Search for the cell housing the specified text and yield its (X, Y) center coordinate. 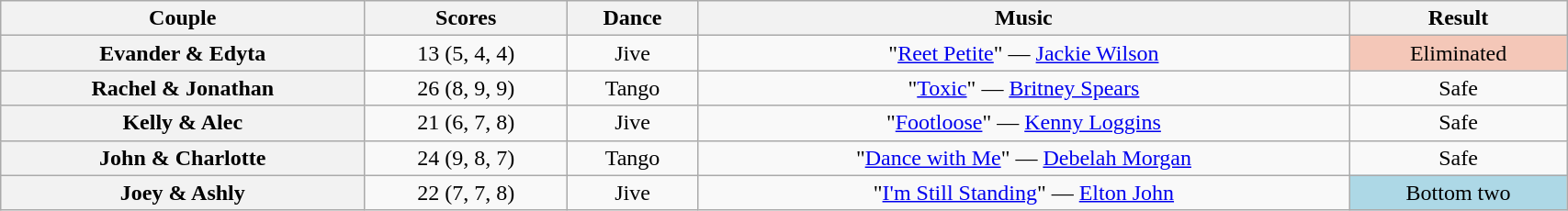
Result (1458, 18)
Eliminated (1458, 53)
13 (5, 4, 4) (467, 53)
Evander & Edyta (183, 53)
Rachel & Jonathan (183, 88)
"Reet Petite" — Jackie Wilson (1023, 53)
21 (6, 7, 8) (467, 123)
"Dance with Me" — Debelah Morgan (1023, 158)
Couple (183, 18)
"I'm Still Standing" — Elton John (1023, 193)
John & Charlotte (183, 158)
Scores (467, 18)
26 (8, 9, 9) (467, 88)
24 (9, 8, 7) (467, 158)
"Footloose" — Kenny Loggins (1023, 123)
Bottom two (1458, 193)
"Toxic" — Britney Spears (1023, 88)
Dance (633, 18)
Music (1023, 18)
Joey & Ashly (183, 193)
22 (7, 7, 8) (467, 193)
Kelly & Alec (183, 123)
